Pinpoint the cell where the given text exists, returning its [x, y] midpoint coordinate. 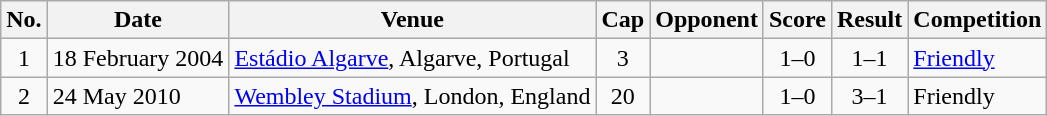
18 February 2004 [138, 58]
Venue [412, 20]
Competition [978, 20]
Opponent [707, 20]
1–1 [869, 58]
Date [138, 20]
20 [623, 96]
2 [24, 96]
Cap [623, 20]
No. [24, 20]
3–1 [869, 96]
24 May 2010 [138, 96]
Score [797, 20]
Result [869, 20]
1 [24, 58]
Wembley Stadium, London, England [412, 96]
3 [623, 58]
Estádio Algarve, Algarve, Portugal [412, 58]
